Identify which cell holds the provided text, then report its [x, y] central coordinate. 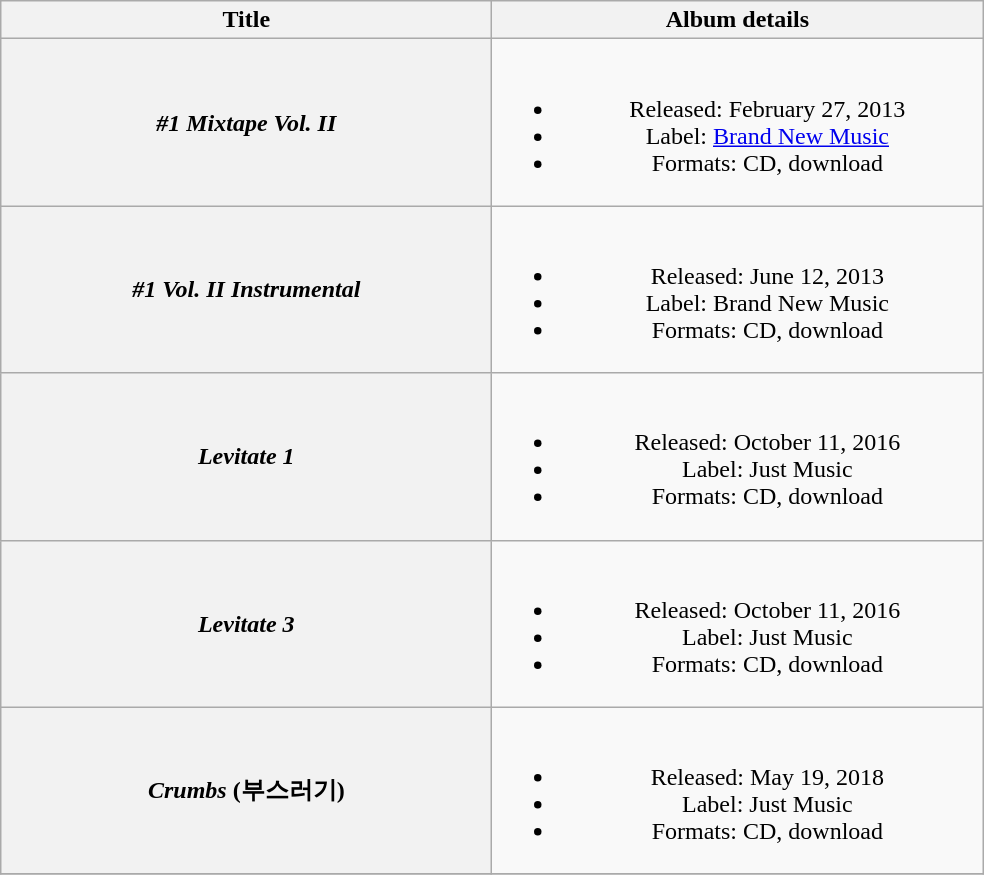
Levitate 3 [246, 624]
Album details [738, 20]
#1 Vol. II Instrumental [246, 290]
Levitate 1 [246, 456]
Released: June 12, 2013Label: Brand New MusicFormats: CD, download [738, 290]
#1 Mixtape Vol. II [246, 122]
Title [246, 20]
Released: May 19, 2018Label: Just MusicFormats: CD, download [738, 790]
Released: February 27, 2013Label: Brand New MusicFormats: CD, download [738, 122]
Crumbs (부스러기) [246, 790]
